Return the (X, Y) coordinate for the center point of the cell that contains the specified text.  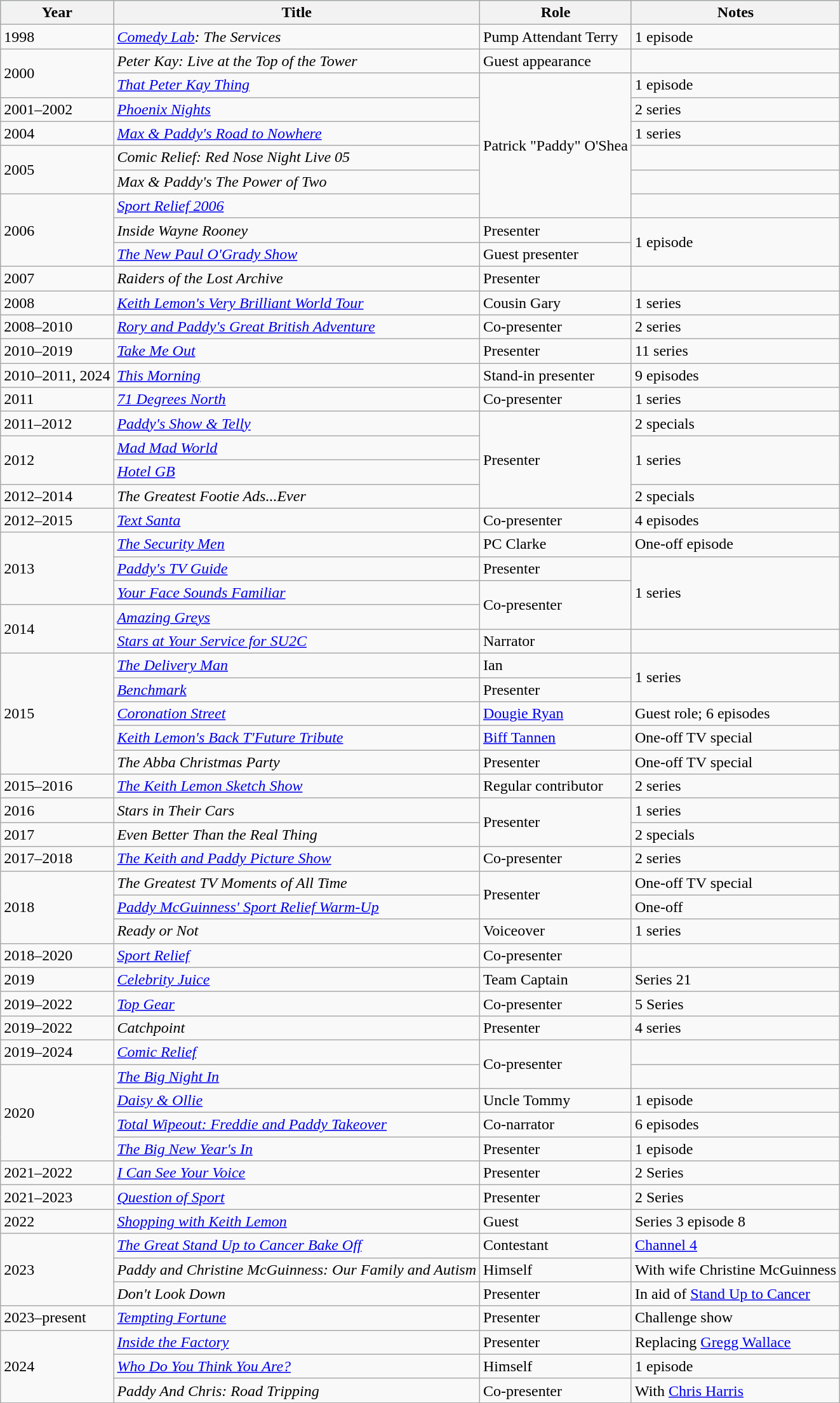
Pump Attendant Terry (556, 37)
2011–2012 (57, 424)
Amazing Greys (297, 617)
Coronation Street (297, 714)
6 episodes (735, 1125)
Biff Tannen (556, 738)
2012–2014 (57, 496)
Contestant (556, 1245)
4 series (735, 1028)
2019–2024 (57, 1052)
2008–2010 (57, 327)
The Big New Year's In (297, 1149)
2001–2002 (57, 109)
Role (556, 13)
In aid of Stand Up to Cancer (735, 1294)
Comedy Lab: The Services (297, 37)
Guest (556, 1221)
2016 (57, 810)
Max & Paddy's Road to Nowhere (297, 133)
Guest appearance (556, 61)
Mad Mad World (297, 448)
Narrator (556, 641)
Keith Lemon's Very Brilliant World Tour (297, 303)
2018 (57, 907)
Raiders of the Lost Archive (297, 278)
2006 (57, 230)
The Keith and Paddy Picture Show (297, 859)
Regular contributor (556, 786)
Series 21 (735, 979)
2007 (57, 278)
2017 (57, 835)
Shopping with Keith Lemon (297, 1221)
11 series (735, 351)
Replacing Gregg Wallace (735, 1342)
2013 (57, 568)
The Keith Lemon Sketch Show (297, 786)
Paddy McGuinness' Sport Relief Warm-Up (297, 907)
Inside Wayne Rooney (297, 230)
PC Clarke (556, 544)
Sport Relief (297, 955)
One-off episode (735, 544)
Comic Relief (297, 1052)
Max & Paddy's The Power of Two (297, 182)
2004 (57, 133)
Team Captain (556, 979)
Comic Relief: Red Nose Night Live 05 (297, 158)
Take Me Out (297, 351)
Stars in Their Cars (297, 810)
The Big Night In (297, 1077)
2019 (57, 979)
Ian (556, 665)
Notes (735, 13)
Uncle Tommy (556, 1101)
2015–2016 (57, 786)
1998 (57, 37)
Guest role; 6 episodes (735, 714)
The Security Men (297, 544)
2023 (57, 1270)
2015 (57, 713)
The Great Stand Up to Cancer Bake Off (297, 1245)
This Morning (297, 375)
5 Series (735, 1004)
Paddy And Chris: Road Tripping (297, 1390)
2022 (57, 1221)
2011 (57, 399)
Who Do You Think You Are? (297, 1366)
Dougie Ryan (556, 714)
2018–2020 (57, 955)
Stand-in presenter (556, 375)
Peter Kay: Live at the Top of the Tower (297, 61)
Paddy and Christine McGuinness: Our Family and Autism (297, 1270)
Hotel GB (297, 472)
4 episodes (735, 520)
Top Gear (297, 1004)
Title (297, 13)
Year (57, 13)
The Greatest TV Moments of All Time (297, 883)
Stars at Your Service for SU2C (297, 641)
Text Santa (297, 520)
Celebrity Juice (297, 979)
2005 (57, 170)
2023–present (57, 1318)
9 episodes (735, 375)
2014 (57, 629)
Catchpoint (297, 1028)
Challenge show (735, 1318)
2024 (57, 1366)
71 Degrees North (297, 399)
Patrick "Paddy" O'Shea (556, 145)
Sport Relief 2006 (297, 206)
Cousin Gary (556, 303)
Co-narrator (556, 1125)
One-off (735, 907)
2010–2019 (57, 351)
Rory and Paddy's Great British Adventure (297, 327)
The Greatest Footie Ads...Ever (297, 496)
Channel 4 (735, 1245)
Benchmark (297, 689)
I Can See Your Voice (297, 1173)
Daisy & Ollie (297, 1101)
Inside the Factory (297, 1342)
With Chris Harris (735, 1390)
Guest presenter (556, 254)
Series 3 episode 8 (735, 1221)
2012–2015 (57, 520)
2017–2018 (57, 859)
Keith Lemon's Back T'Future Tribute (297, 738)
2000 (57, 73)
Question of Sport (297, 1197)
2010–2011, 2024 (57, 375)
2020 (57, 1113)
2021–2022 (57, 1173)
The Abba Christmas Party (297, 762)
Don't Look Down (297, 1294)
Tempting Fortune (297, 1318)
Total Wipeout: Freddie and Paddy Takeover (297, 1125)
2008 (57, 303)
Even Better Than the Real Thing (297, 835)
2012 (57, 460)
Ready or Not (297, 931)
With wife Christine McGuinness (735, 1270)
That Peter Kay Thing (297, 85)
Phoenix Nights (297, 109)
Your Face Sounds Familiar (297, 593)
The New Paul O'Grady Show (297, 254)
2021–2023 (57, 1197)
The Delivery Man (297, 665)
Paddy's TV Guide (297, 568)
Paddy's Show & Telly (297, 424)
Voiceover (556, 931)
